Identify which cell holds the provided text, then report its (X, Y) central coordinate. 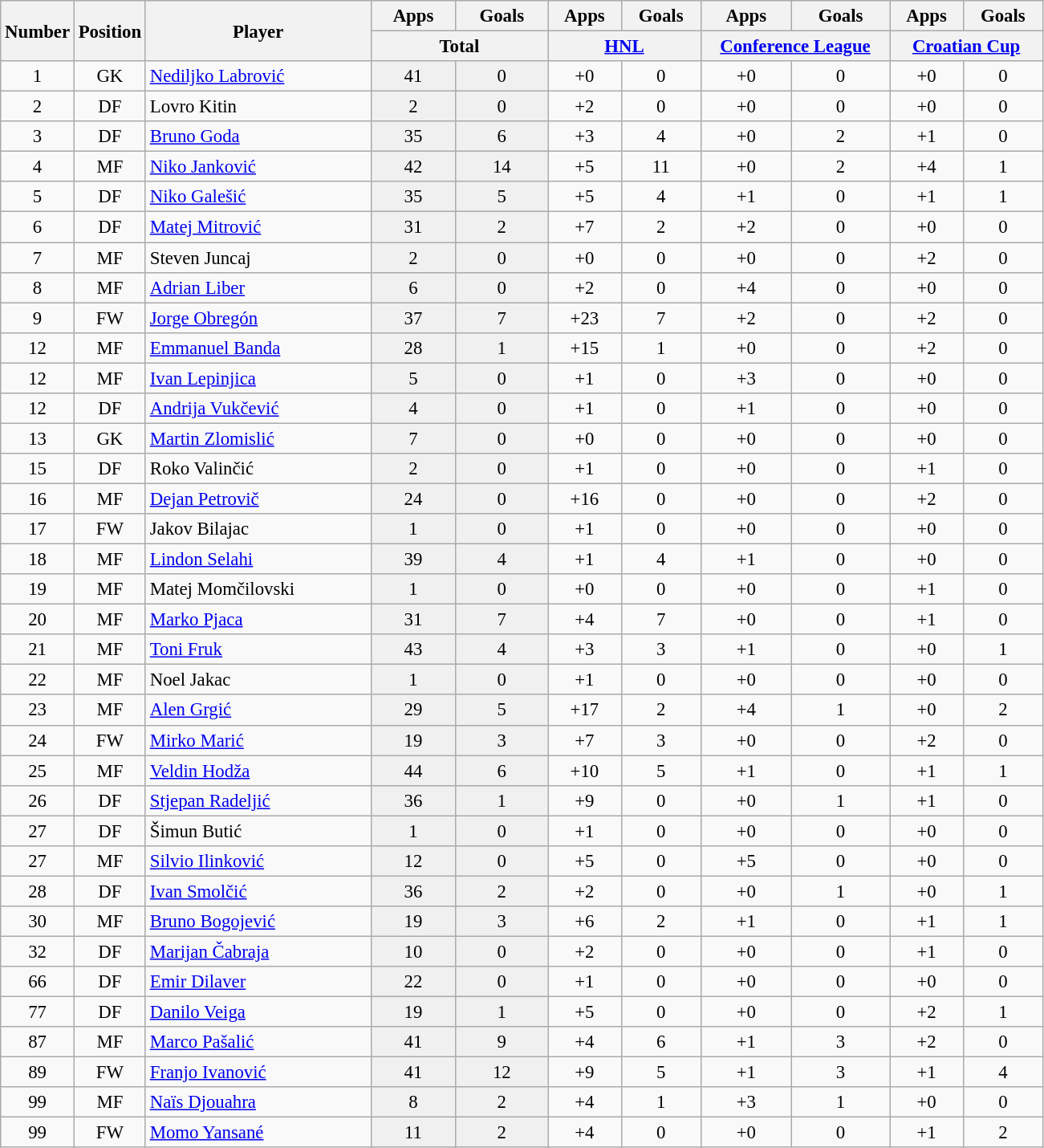
Stjepan Radeljić (258, 800)
10 (413, 951)
Andrija Vukčević (258, 409)
Matej Mitrović (258, 227)
Momo Yansané (258, 1133)
Lovro Kitin (258, 107)
Toni Fruk (258, 649)
HNL (624, 47)
Marijan Čabraja (258, 951)
+10 (585, 771)
Veldin Hodža (258, 771)
15 (38, 469)
Ivan Smolčić (258, 891)
Dejan Petrovič (258, 499)
Lindon Selahi (258, 560)
42 (413, 167)
+15 (585, 348)
13 (38, 438)
Franjo Ivanović (258, 1073)
Mirko Marić (258, 740)
Bruno Goda (258, 136)
Emmanuel Banda (258, 348)
26 (38, 800)
Adrian Liber (258, 287)
Danilo Veiga (258, 1012)
23 (38, 710)
87 (38, 1042)
77 (38, 1012)
Martin Zlomislić (258, 438)
Jorge Obregón (258, 318)
Bruno Bogojević (258, 922)
Croatian Cup (966, 47)
18 (38, 560)
Steven Juncaj (258, 258)
14 (502, 167)
Alen Grgić (258, 710)
Marco Pašalić (258, 1042)
Niko Janković (258, 167)
Marko Pjaca (258, 620)
+23 (585, 318)
20 (38, 620)
39 (413, 560)
Jakov Bilajac (258, 529)
Nediljko Labrović (258, 76)
Noel Jakac (258, 680)
Silvio Ilinković (258, 861)
Total (459, 47)
Emir Dilaver (258, 982)
44 (413, 771)
+6 (585, 922)
Position (109, 31)
Number (38, 31)
Šimun Butić (258, 831)
43 (413, 649)
Niko Galešić (258, 197)
Player (258, 31)
37 (413, 318)
+16 (585, 499)
25 (38, 771)
89 (38, 1073)
17 (38, 529)
66 (38, 982)
21 (38, 649)
30 (38, 922)
Ivan Lepinjica (258, 378)
29 (413, 710)
Roko Valinčić (258, 469)
+17 (585, 710)
Naïs Djouahra (258, 1102)
32 (38, 951)
Matej Momčilovski (258, 589)
Conference League (795, 47)
16 (38, 499)
